Locate the cell with the specified text and output its (X, Y) center coordinate. 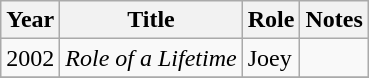
Role (271, 20)
Notes (334, 20)
Role of a Lifetime (151, 58)
Year (30, 20)
Joey (271, 58)
2002 (30, 58)
Title (151, 20)
